Pinpoint the cell where the given text exists, returning its (X, Y) midpoint coordinate. 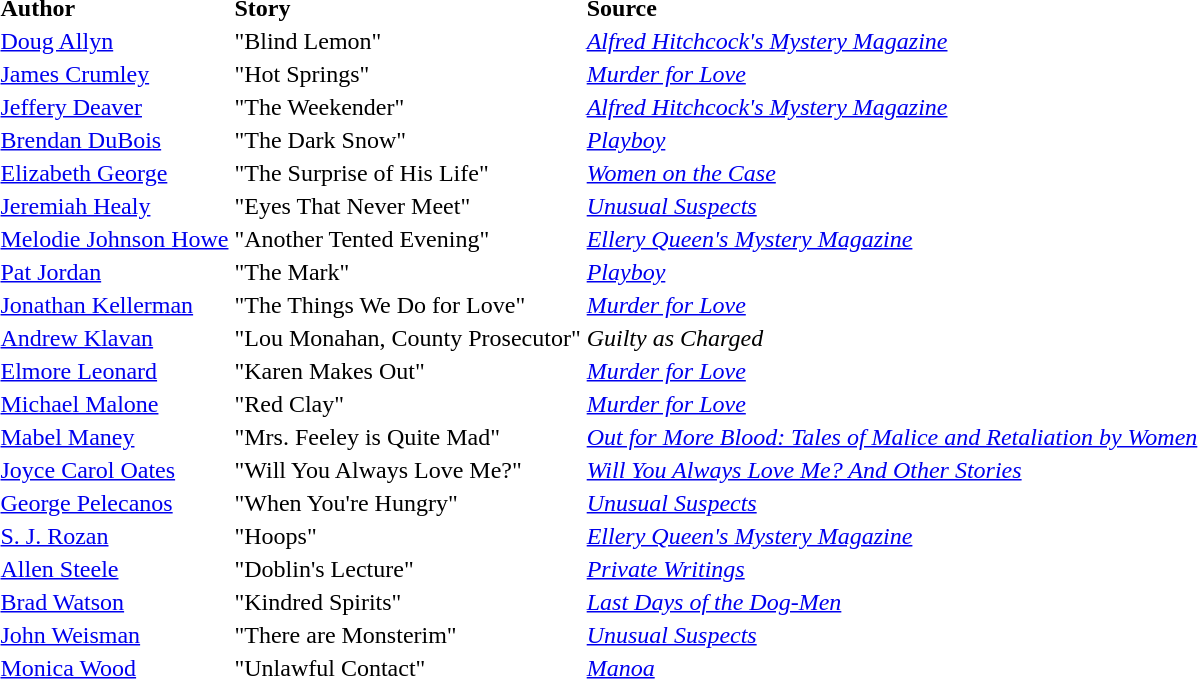
"Hoops" (408, 536)
"When You're Hungry" (408, 503)
"Blind Lemon" (408, 41)
"Red Clay" (408, 404)
"Karen Makes Out" (408, 371)
"The Surprise of His Life" (408, 173)
"Mrs. Feeley is Quite Mad" (408, 437)
"Lou Monahan, County Prosecutor" (408, 338)
"Kindred Spirits" (408, 602)
"There are Monsterim" (408, 635)
"The Weekender" (408, 107)
"Doblin's Lecture" (408, 569)
"Another Tented Evening" (408, 239)
"Will You Always Love Me?" (408, 470)
"The Mark" (408, 272)
"Eyes That Never Meet" (408, 206)
"Hot Springs" (408, 74)
"The Dark Snow" (408, 140)
"The Things We Do for Love" (408, 305)
